Provide the (x, y) coordinate of the cell's center where the given text is located.  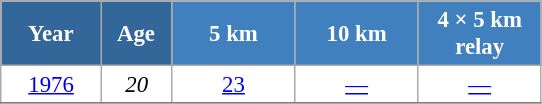
Age (136, 34)
5 km (234, 34)
10 km (356, 34)
23 (234, 85)
4 × 5 km relay (480, 34)
1976 (52, 85)
Year (52, 34)
20 (136, 85)
